From the cell containing the given text, extract its center point as (X, Y) coordinate. 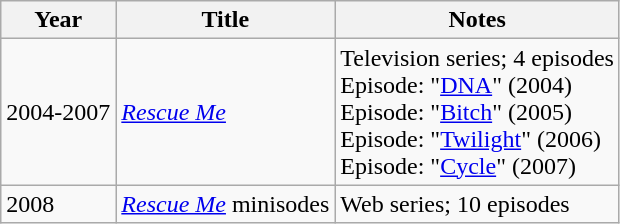
2008 (58, 204)
Television series; 4 episodesEpisode: "DNA" (2004)Episode: "Bitch" (2005)Episode: "Twilight" (2006)Episode: "Cycle" (2007) (478, 112)
Title (226, 20)
Rescue Me (226, 112)
Rescue Me minisodes (226, 204)
2004-2007 (58, 112)
Year (58, 20)
Notes (478, 20)
Web series; 10 episodes (478, 204)
